Extract the [X, Y] coordinate from the center of the cell holding the provided text.  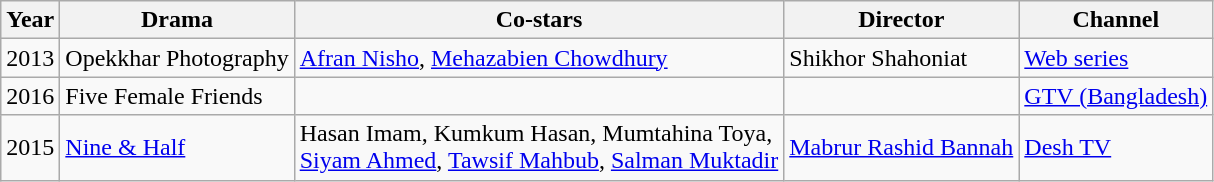
Hasan Imam, Kumkum Hasan, Mumtahina Toya,Siyam Ahmed, Tawsif Mahbub, Salman Muktadir [539, 148]
Opekkhar Photography [177, 58]
Director [902, 20]
2016 [30, 96]
Channel [1116, 20]
Year [30, 20]
2015 [30, 148]
Five Female Friends [177, 96]
Mabrur Rashid Bannah [902, 148]
Co-stars [539, 20]
Web series [1116, 58]
Drama [177, 20]
2013 [30, 58]
Desh TV [1116, 148]
Afran Nisho, Mehazabien Chowdhury [539, 58]
Shikhor Shahoniat [902, 58]
Nine & Half [177, 148]
GTV (Bangladesh) [1116, 96]
